Detect which cell encompasses the target text, then output its [X, Y] center coordinate. 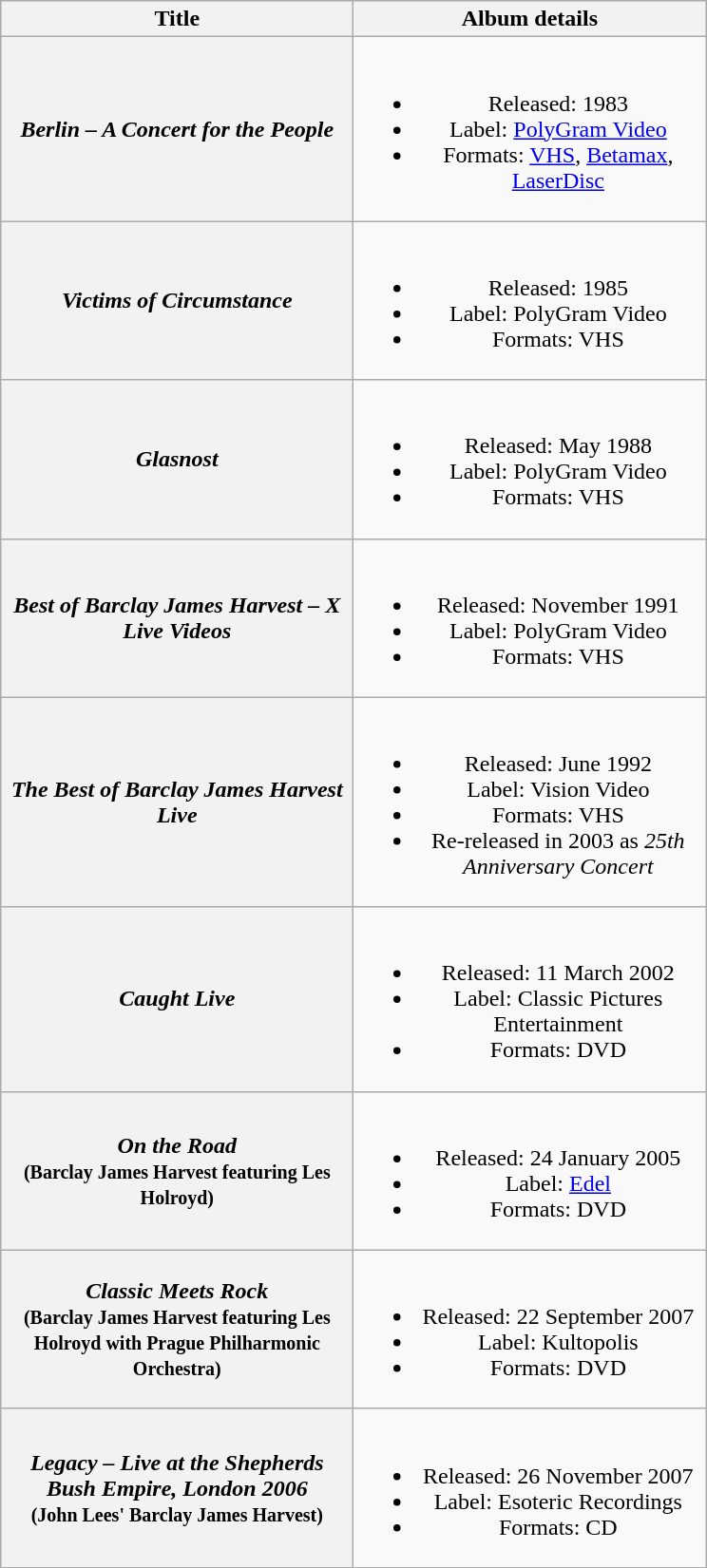
Classic Meets Rock(Barclay James Harvest featuring Les Holroyd with Prague Philharmonic Orchestra) [177, 1330]
Berlin – A Concert for the People [177, 129]
On the Road(Barclay James Harvest featuring Les Holroyd) [177, 1170]
Released: 26 November 2007Label: Esoteric RecordingsFormats: CD [530, 1487]
Released: May 1988Label: PolyGram VideoFormats: VHS [530, 460]
Released: 11 March 2002Label: Classic Pictures EntertainmentFormats: DVD [530, 999]
Released: June 1992Label: Vision VideoFormats: VHSRe-released in 2003 as 25th Anniversary Concert [530, 802]
Released: 22 September 2007Label: KultopolisFormats: DVD [530, 1330]
Released: 24 January 2005Label: EdelFormats: DVD [530, 1170]
Glasnost [177, 460]
Best of Barclay James Harvest – X Live Videos [177, 617]
Released: 1983Label: PolyGram VideoFormats: VHS, Betamax, LaserDisc [530, 129]
The Best of Barclay James Harvest Live [177, 802]
Title [177, 19]
Album details [530, 19]
Released: November 1991Label: PolyGram VideoFormats: VHS [530, 617]
Released: 1985Label: PolyGram VideoFormats: VHS [530, 300]
Legacy – Live at the Shepherds Bush Empire, London 2006(John Lees' Barclay James Harvest) [177, 1487]
Caught Live [177, 999]
Victims of Circumstance [177, 300]
